Locate the cell with the specified text and output its (X, Y) center coordinate. 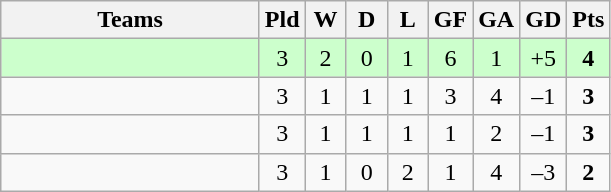
GA (496, 20)
–3 (544, 172)
W (326, 20)
Pts (588, 20)
Teams (130, 20)
GF (450, 20)
Pld (282, 20)
D (366, 20)
6 (450, 58)
GD (544, 20)
+5 (544, 58)
L (408, 20)
